Extract the [X, Y] coordinate from the center of the cell holding the provided text.  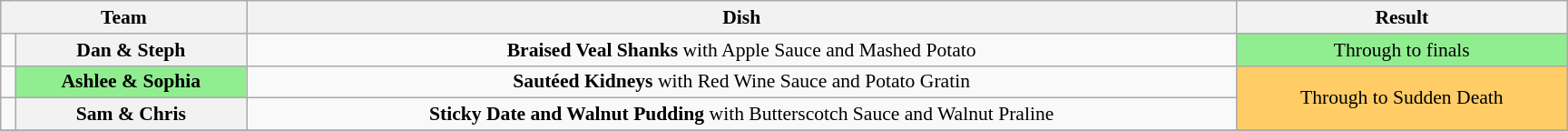
Sam & Chris [131, 115]
Sautéed Kidneys with Red Wine Sauce and Potato Gratin [741, 82]
Sticky Date and Walnut Pudding with Butterscotch Sauce and Walnut Praline [741, 115]
Through to Sudden Death [1401, 98]
Dan & Steph [131, 50]
Ashlee & Sophia [131, 82]
Braised Veal Shanks with Apple Sauce and Mashed Potato [741, 50]
Dish [741, 17]
Team [123, 17]
Result [1401, 17]
Through to finals [1401, 50]
